From the cell containing the given text, extract its center point as (x, y) coordinate. 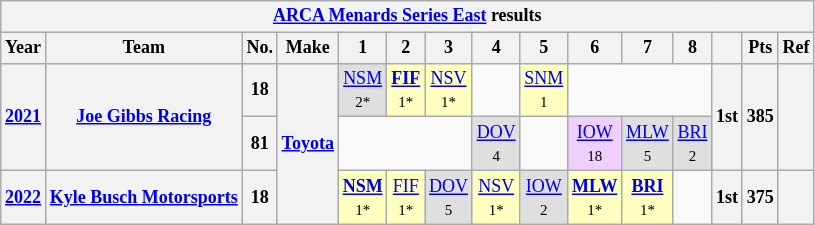
5 (544, 48)
Toyota (308, 144)
375 (760, 197)
2022 (24, 197)
NSM1* (362, 197)
385 (760, 116)
Ref (796, 48)
4 (496, 48)
Make (308, 48)
ARCA Menards Series East results (408, 16)
MLW5 (648, 144)
MLW1* (595, 197)
Pts (760, 48)
BRI1* (648, 197)
7 (648, 48)
8 (692, 48)
81 (260, 144)
DOV4 (496, 144)
2021 (24, 116)
IOW2 (544, 197)
NSM2* (362, 90)
Joe Gibbs Racing (144, 116)
Team (144, 48)
BRI2 (692, 144)
6 (595, 48)
Kyle Busch Motorsports (144, 197)
Year (24, 48)
No. (260, 48)
SNM1 (544, 90)
2 (406, 48)
IOW18 (595, 144)
DOV5 (449, 197)
3 (449, 48)
1 (362, 48)
